Provide the [X, Y] coordinate of the cell's center where the given text is located.  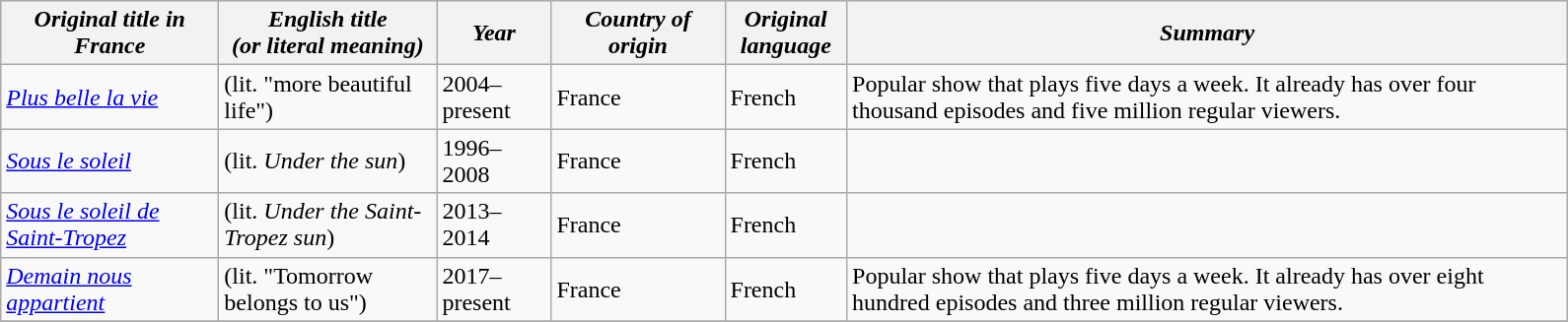
1996–2008 [494, 161]
(lit. "more beautiful life") [327, 97]
Country of origin [638, 33]
Sous le soleil [110, 161]
(lit. Under the Saint-Tropez sun) [327, 225]
2017–present [494, 290]
English title(or literal meaning) [327, 33]
Year [494, 33]
2013–2014 [494, 225]
(lit. Under the sun) [327, 161]
Summary [1207, 33]
Original title in France [110, 33]
Popular show that plays five days a week. It already has over four thousand episodes and five million regular viewers. [1207, 97]
Sous le soleil de Saint-Tropez [110, 225]
(lit. "Tomorrow belongs to us") [327, 290]
Demain nous appartient [110, 290]
Popular show that plays five days a week. It already has over eight hundred episodes and three million regular viewers. [1207, 290]
2004–present [494, 97]
Plus belle la vie [110, 97]
Original language [786, 33]
